Return the (X, Y) coordinate for the center point of the cell that contains the specified text.  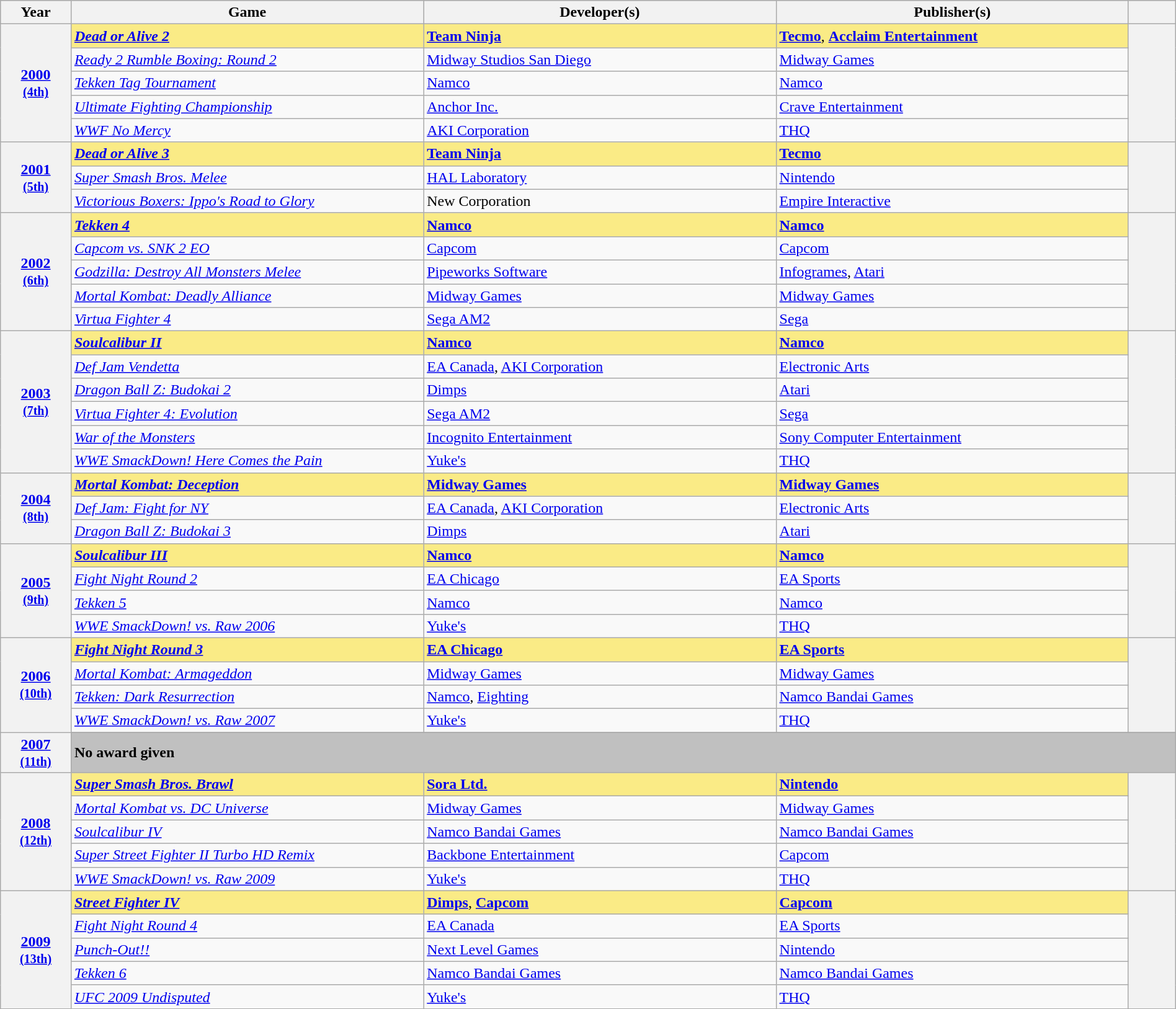
2008 (12th) (36, 832)
2001 (5th) (36, 177)
Next Level Games (600, 949)
Soulcalibur IV (247, 832)
No award given (623, 753)
Dead or Alive 2 (247, 36)
2006 (10th) (36, 685)
Mortal Kombat: Deadly Alliance (247, 296)
Tekken 4 (247, 224)
Infogrames, Atari (952, 272)
Crave Entertainment (952, 107)
Backbone Entertainment (600, 855)
2009 (13th) (36, 949)
WWE SmackDown! Here Comes the Pain (247, 461)
Ready 2 Rumble Boxing: Round 2 (247, 60)
War of the Monsters (247, 437)
Pipeworks Software (600, 272)
WWE SmackDown! vs. Raw 2009 (247, 879)
Mortal Kombat: Deception (247, 484)
Tecmo (952, 154)
Super Smash Bros. Melee (247, 177)
Dead or Alive 3 (247, 154)
Def Jam Vendetta (247, 367)
Year (36, 12)
Street Fighter IV (247, 902)
Midway Studios San Diego (600, 60)
Sony Computer Entertainment (952, 437)
Namco, Eighting (600, 697)
Super Smash Bros. Brawl (247, 785)
Anchor Inc. (600, 107)
Virtua Fighter 4: Evolution (247, 414)
2004 (8th) (36, 508)
Dragon Ball Z: Budokai 3 (247, 531)
HAL Laboratory (600, 177)
Soulcalibur III (247, 555)
Virtua Fighter 4 (247, 319)
Fight Night Round 3 (247, 649)
Soulcalibur II (247, 343)
UFC 2009 Undisputed (247, 997)
Incognito Entertainment (600, 437)
Empire Interactive (952, 201)
Capcom vs. SNK 2 EO (247, 248)
WWF No Mercy (247, 130)
Tekken 5 (247, 602)
Mortal Kombat vs. DC Universe (247, 808)
Tekken Tag Tournament (247, 83)
Developer(s) (600, 12)
Tekken: Dark Resurrection (247, 697)
Publisher(s) (952, 12)
Fight Night Round 2 (247, 579)
Sora Ltd. (600, 785)
New Corporation (600, 201)
Punch-Out!! (247, 949)
Fight Night Round 4 (247, 926)
Ultimate Fighting Championship (247, 107)
Tekken 6 (247, 973)
Game (247, 12)
2002 (6th) (36, 272)
Dimps, Capcom (600, 902)
Victorious Boxers: Ippo's Road to Glory (247, 201)
Godzilla: Destroy All Monsters Melee (247, 272)
Super Street Fighter II Turbo HD Remix (247, 855)
WWE SmackDown! vs. Raw 2007 (247, 721)
2007(11th) (36, 753)
2005 (9th) (36, 590)
EA Canada (600, 926)
AKI Corporation (600, 130)
Dragon Ball Z: Budokai 2 (247, 390)
Tecmo, Acclaim Entertainment (952, 36)
Def Jam: Fight for NY (247, 508)
2003 (7th) (36, 402)
2000 (4th) (36, 83)
Mortal Kombat: Armageddon (247, 673)
WWE SmackDown! vs. Raw 2006 (247, 626)
